For the text-containing cell, return its midpoint in (x, y) coordinate format. 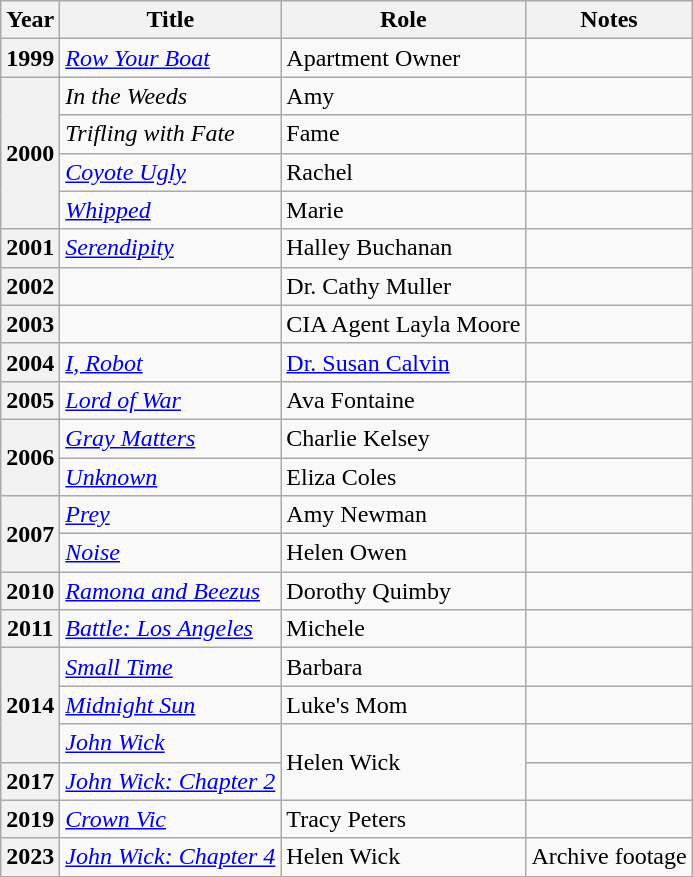
Charlie Kelsey (404, 438)
John Wick (170, 743)
Apartment Owner (404, 58)
Serendipity (170, 248)
Helen Owen (404, 553)
Barbara (404, 667)
John Wick: Chapter 2 (170, 781)
Dorothy Quimby (404, 591)
Halley Buchanan (404, 248)
Trifling with Fate (170, 134)
Marie (404, 210)
2019 (30, 819)
Noise (170, 553)
2023 (30, 857)
2004 (30, 362)
Ramona and Beezus (170, 591)
Luke's Mom (404, 705)
Dr. Susan Calvin (404, 362)
Gray Matters (170, 438)
Eliza Coles (404, 477)
Prey (170, 515)
John Wick: Chapter 4 (170, 857)
In the Weeds (170, 96)
Michele (404, 629)
Coyote Ugly (170, 172)
Role (404, 20)
2017 (30, 781)
1999 (30, 58)
Amy Newman (404, 515)
2011 (30, 629)
2000 (30, 153)
Archive footage (609, 857)
2014 (30, 705)
Unknown (170, 477)
Whipped (170, 210)
2005 (30, 400)
2006 (30, 457)
CIA Agent Layla Moore (404, 324)
Year (30, 20)
Tracy Peters (404, 819)
Notes (609, 20)
Fame (404, 134)
Crown Vic (170, 819)
Lord of War (170, 400)
Small Time (170, 667)
Dr. Cathy Muller (404, 286)
Row Your Boat (170, 58)
Ava Fontaine (404, 400)
I, Robot (170, 362)
2002 (30, 286)
2001 (30, 248)
2010 (30, 591)
Midnight Sun (170, 705)
Battle: Los Angeles (170, 629)
2003 (30, 324)
Title (170, 20)
Amy (404, 96)
Rachel (404, 172)
2007 (30, 534)
